Return (x, y) of the center of cell containing provided text 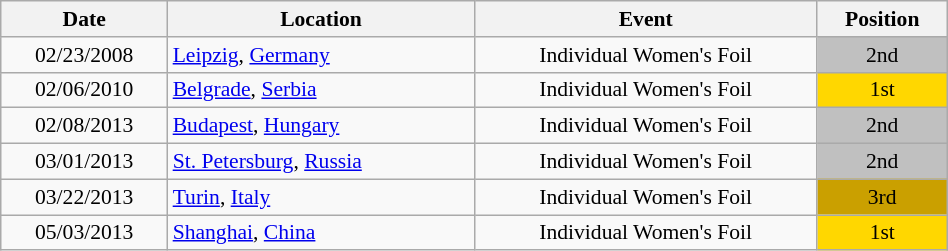
03/22/2013 (84, 197)
Position (882, 19)
Leipzig, Germany (322, 55)
St. Petersburg, Russia (322, 162)
02/06/2010 (84, 90)
Date (84, 19)
Location (322, 19)
Event (646, 19)
Shanghai, China (322, 233)
Budapest, Hungary (322, 126)
Belgrade, Serbia (322, 90)
05/03/2013 (84, 233)
02/23/2008 (84, 55)
Turin, Italy (322, 197)
03/01/2013 (84, 162)
3rd (882, 197)
02/08/2013 (84, 126)
